Provide the [x, y] coordinate of the cell's center where the given text is located.  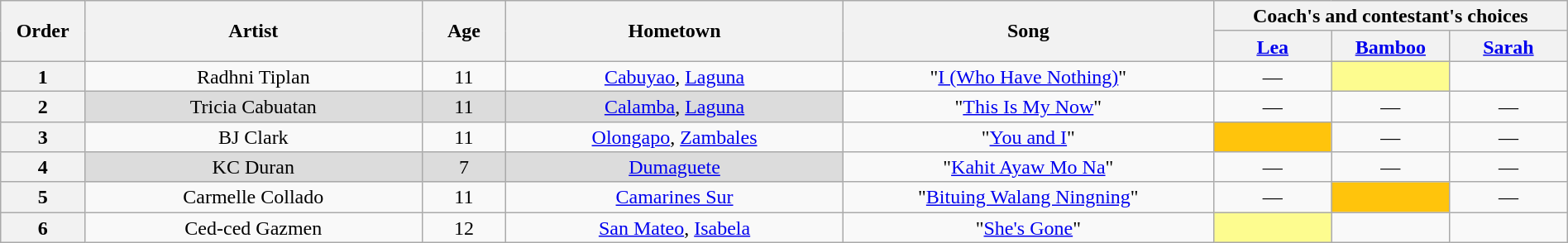
2 [43, 106]
Ced-ced Gazmen [253, 228]
"I (Who Have Nothing)" [1028, 76]
Calamba, Laguna [675, 106]
Tricia Cabuatan [253, 106]
"This Is My Now" [1028, 106]
6 [43, 228]
"You and I" [1028, 137]
Hometown [675, 31]
Cabuyao, Laguna [675, 76]
"Kahit Ayaw Mo Na" [1028, 167]
Carmelle Collado [253, 197]
Order [43, 31]
Dumaguete [675, 167]
4 [43, 167]
"She's Gone" [1028, 228]
Song [1028, 31]
3 [43, 137]
"Bituing Walang Ningning" [1028, 197]
Coach's and contestant's choices [1390, 17]
KC Duran [253, 167]
San Mateo, Isabela [675, 228]
Artist [253, 31]
BJ Clark [253, 137]
7 [464, 167]
12 [464, 228]
Age [464, 31]
Olongapo, Zambales [675, 137]
5 [43, 197]
Camarines Sur [675, 197]
Radhni Tiplan [253, 76]
Lea [1272, 46]
1 [43, 76]
Sarah [1508, 46]
Bamboo [1391, 46]
